Provide the (X, Y) coordinate of the cell's center where the given text is located.  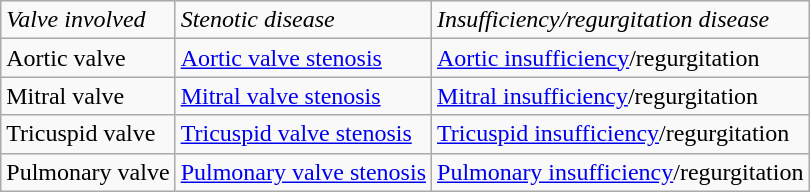
Tricuspid valve (88, 134)
Stenotic disease (303, 20)
Tricuspid valve stenosis (303, 134)
Tricuspid insufficiency/regurgitation (620, 134)
Mitral valve (88, 96)
Mitral insufficiency/regurgitation (620, 96)
Aortic valve stenosis (303, 58)
Pulmonary insufficiency/regurgitation (620, 172)
Insufficiency/regurgitation disease (620, 20)
Mitral valve stenosis (303, 96)
Valve involved (88, 20)
Pulmonary valve stenosis (303, 172)
Aortic insufficiency/regurgitation (620, 58)
Aortic valve (88, 58)
Pulmonary valve (88, 172)
